Output the [x, y] coordinate of the center of the cell containing the given text.  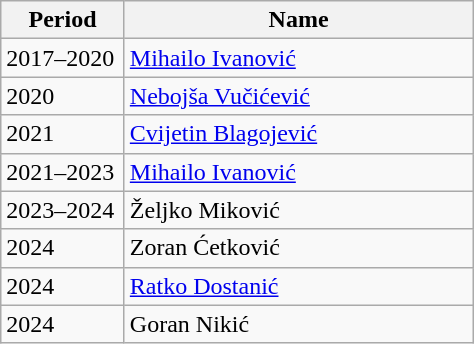
2021 [63, 134]
2021–2023 [63, 172]
Željko Miković [298, 210]
Cvijetin Blagojević [298, 134]
Period [63, 20]
2017–2020 [63, 58]
Goran Nikić [298, 324]
2023–2024 [63, 210]
Nebojša Vučićević [298, 96]
Zoran Ćetković [298, 248]
Ratko Dostanić [298, 286]
Name [298, 20]
2020 [63, 96]
